Search for the cell housing the specified text and yield its (x, y) center coordinate. 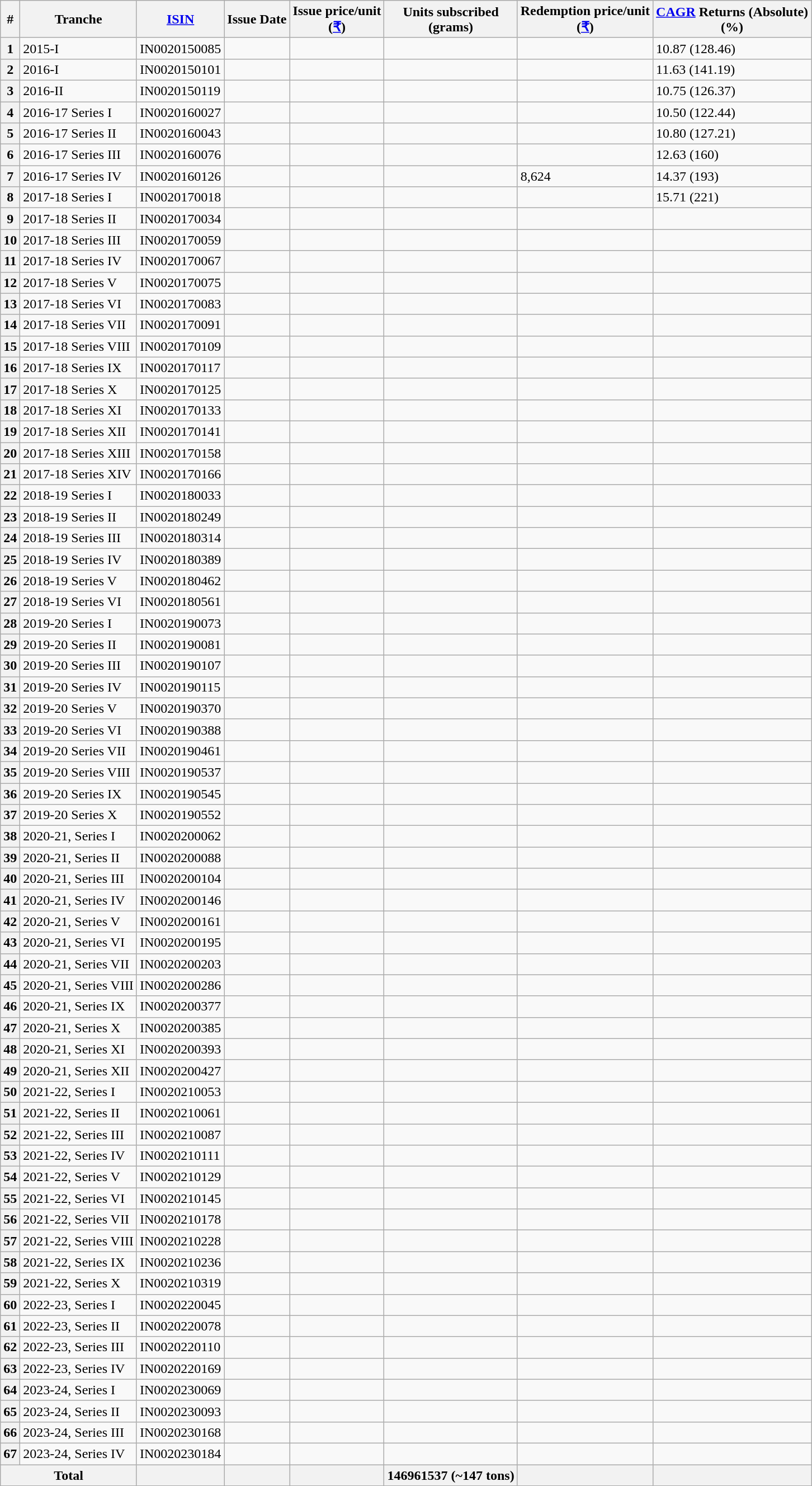
12.63 (160) (733, 155)
6 (10, 155)
IN0020180561 (180, 602)
10 (10, 240)
2019-20 Series VIII (78, 772)
2021-22, Series I (78, 1092)
2018-19 Series III (78, 538)
2018-19 Series I (78, 496)
2019-20 Series II (78, 645)
65 (10, 1411)
2019-20 Series IV (78, 687)
2017-18 Series IX (78, 368)
26 (10, 581)
IN0020180462 (180, 581)
30 (10, 666)
IN0020180033 (180, 496)
8 (10, 197)
IN0020200161 (180, 921)
2021-22, Series VIII (78, 1241)
3 (10, 91)
10.80 (127.21) (733, 134)
56 (10, 1220)
IN0020210087 (180, 1134)
47 (10, 1028)
15 (10, 346)
19 (10, 431)
2019-20 Series IX (78, 794)
23 (10, 517)
IN0020170158 (180, 453)
IN0020210236 (180, 1262)
27 (10, 602)
IN0020190545 (180, 794)
2022-23, Series II (78, 1326)
10.87 (128.46) (733, 48)
2019-20 Series V (78, 708)
2023-24, Series I (78, 1390)
2018-19 Series IV (78, 559)
IN0020200088 (180, 858)
2016-17 Series I (78, 112)
IN0020190370 (180, 708)
2015-I (78, 48)
IN0020220169 (180, 1369)
43 (10, 943)
50 (10, 1092)
2021-22, Series VII (78, 1220)
2017-18 Series XII (78, 431)
2020-21, Series VII (78, 964)
IN0020200393 (180, 1049)
2019-20 Series III (78, 666)
IN0020150119 (180, 91)
58 (10, 1262)
IN0020200203 (180, 964)
IN0020170109 (180, 346)
52 (10, 1134)
2016-II (78, 91)
IN0020210111 (180, 1156)
2020-21, Series XI (78, 1049)
36 (10, 794)
42 (10, 921)
IN0020190537 (180, 772)
11 (10, 261)
2021-22, Series V (78, 1177)
Tranche (78, 19)
14 (10, 325)
1 (10, 48)
IN0020170059 (180, 240)
IN0020220110 (180, 1347)
2017-18 Series XIII (78, 453)
2017-18 Series XI (78, 410)
IN0020190388 (180, 730)
2020-21, Series VIII (78, 985)
10.75 (126.37) (733, 91)
2017-18 Series X (78, 389)
IN0020210053 (180, 1092)
25 (10, 559)
Total (69, 1475)
2021-22, Series II (78, 1113)
IN0020200385 (180, 1028)
IN0020200377 (180, 1007)
IN0020170067 (180, 261)
IN0020180389 (180, 559)
13 (10, 304)
IN0020170034 (180, 219)
IN0020230184 (180, 1454)
45 (10, 985)
2018-19 Series VI (78, 602)
# (10, 19)
IN0020230168 (180, 1432)
10.50 (122.44) (733, 112)
62 (10, 1347)
2021-22, Series IV (78, 1156)
2020-21, Series XII (78, 1070)
2017-18 Series V (78, 283)
34 (10, 751)
64 (10, 1390)
IN0020210319 (180, 1283)
Issue price/unit(₹) (337, 19)
22 (10, 496)
29 (10, 645)
2020-21, Series II (78, 858)
2022-23, Series IV (78, 1369)
2020-21, Series III (78, 879)
61 (10, 1326)
IN0020150085 (180, 48)
2021-22, Series III (78, 1134)
IN0020200427 (180, 1070)
2016-17 Series IV (78, 176)
IN0020160126 (180, 176)
2022-23, Series I (78, 1305)
IN0020190461 (180, 751)
33 (10, 730)
35 (10, 772)
IN0020170091 (180, 325)
IN0020180249 (180, 517)
44 (10, 964)
CAGR Returns (Absolute)(%) (733, 19)
38 (10, 836)
IN0020170018 (180, 197)
2020-21, Series IV (78, 900)
31 (10, 687)
IN0020210061 (180, 1113)
67 (10, 1454)
IN0020210145 (180, 1198)
4 (10, 112)
55 (10, 1198)
146961537 (~147 tons) (451, 1475)
11.63 (141.19) (733, 69)
IN0020160076 (180, 155)
2022-23, Series III (78, 1347)
IN0020170125 (180, 389)
18 (10, 410)
IN0020170075 (180, 283)
2017-18 Series VII (78, 325)
28 (10, 623)
5 (10, 134)
66 (10, 1432)
2017-18 Series VIII (78, 346)
2023-24, Series II (78, 1411)
2018-19 Series II (78, 517)
2020-21, Series VI (78, 943)
IN0020170133 (180, 410)
46 (10, 1007)
16 (10, 368)
2017-18 Series III (78, 240)
2017-18 Series XIV (78, 474)
IN0020190552 (180, 815)
59 (10, 1283)
IN0020210129 (180, 1177)
2017-18 Series IV (78, 261)
2017-18 Series I (78, 197)
57 (10, 1241)
IN0020210228 (180, 1241)
37 (10, 815)
49 (10, 1070)
IN0020150101 (180, 69)
2019-20 Series VII (78, 751)
IN0020190073 (180, 623)
IN0020180314 (180, 538)
IN0020170166 (180, 474)
9 (10, 219)
IN0020190115 (180, 687)
21 (10, 474)
Units subscribed(grams) (451, 19)
2020-21, Series X (78, 1028)
2023-24, Series IV (78, 1454)
IN0020190107 (180, 666)
2020-21, Series V (78, 921)
IN0020160043 (180, 134)
2019-20 Series VI (78, 730)
24 (10, 538)
2021-22, Series IX (78, 1262)
39 (10, 858)
2020-21, Series I (78, 836)
IN0020230069 (180, 1390)
2021-22, Series VI (78, 1198)
2016-17 Series III (78, 155)
Redemption price/unit(₹) (585, 19)
40 (10, 879)
2021-22, Series X (78, 1283)
2023-24, Series III (78, 1432)
54 (10, 1177)
IN0020230093 (180, 1411)
IN0020190081 (180, 645)
2016-I (78, 69)
14.37 (193) (733, 176)
IN0020200195 (180, 943)
IN0020200062 (180, 836)
IN0020210178 (180, 1220)
48 (10, 1049)
20 (10, 453)
IN0020170141 (180, 431)
IN0020200286 (180, 985)
IN0020200146 (180, 900)
17 (10, 389)
7 (10, 176)
41 (10, 900)
2020-21, Series IX (78, 1007)
IN0020220045 (180, 1305)
ISIN (180, 19)
2 (10, 69)
IN0020170117 (180, 368)
IN0020170083 (180, 304)
2018-19 Series V (78, 581)
8,624 (585, 176)
53 (10, 1156)
Issue Date (257, 19)
IN0020200104 (180, 879)
2019-20 Series I (78, 623)
60 (10, 1305)
32 (10, 708)
IN0020160027 (180, 112)
63 (10, 1369)
2017-18 Series II (78, 219)
IN0020220078 (180, 1326)
51 (10, 1113)
12 (10, 283)
2017-18 Series VI (78, 304)
2016-17 Series II (78, 134)
15.71 (221) (733, 197)
2019-20 Series X (78, 815)
